For the text-containing cell, return its midpoint in [x, y] coordinate format. 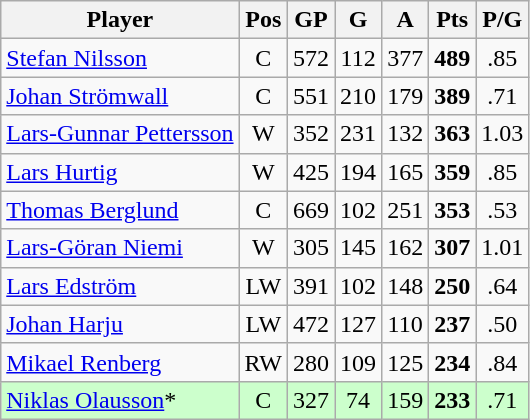
159 [406, 400]
363 [452, 134]
125 [406, 362]
G [358, 20]
148 [406, 286]
669 [310, 210]
109 [358, 362]
489 [452, 58]
Johan Strömwall [120, 96]
.53 [502, 210]
327 [310, 400]
110 [406, 324]
Lars-Göran Niemi [120, 248]
127 [358, 324]
Lars Edström [120, 286]
112 [358, 58]
194 [358, 172]
.84 [502, 362]
.64 [502, 286]
145 [358, 248]
165 [406, 172]
305 [310, 248]
Mikael Renberg [120, 362]
233 [452, 400]
352 [310, 134]
377 [406, 58]
P/G [502, 20]
Pts [452, 20]
210 [358, 96]
572 [310, 58]
353 [452, 210]
472 [310, 324]
.50 [502, 324]
74 [358, 400]
Johan Harju [120, 324]
A [406, 20]
1.03 [502, 134]
Stefan Nilsson [120, 58]
389 [452, 96]
179 [406, 96]
425 [310, 172]
Lars-Gunnar Pettersson [120, 134]
250 [452, 286]
391 [310, 286]
Pos [263, 20]
234 [452, 362]
GP [310, 20]
Lars Hurtig [120, 172]
1.01 [502, 248]
RW [263, 362]
359 [452, 172]
132 [406, 134]
Thomas Berglund [120, 210]
551 [310, 96]
307 [452, 248]
231 [358, 134]
Niklas Olausson* [120, 400]
162 [406, 248]
251 [406, 210]
280 [310, 362]
237 [452, 324]
Player [120, 20]
